Identify which cell holds the provided text, then report its [x, y] central coordinate. 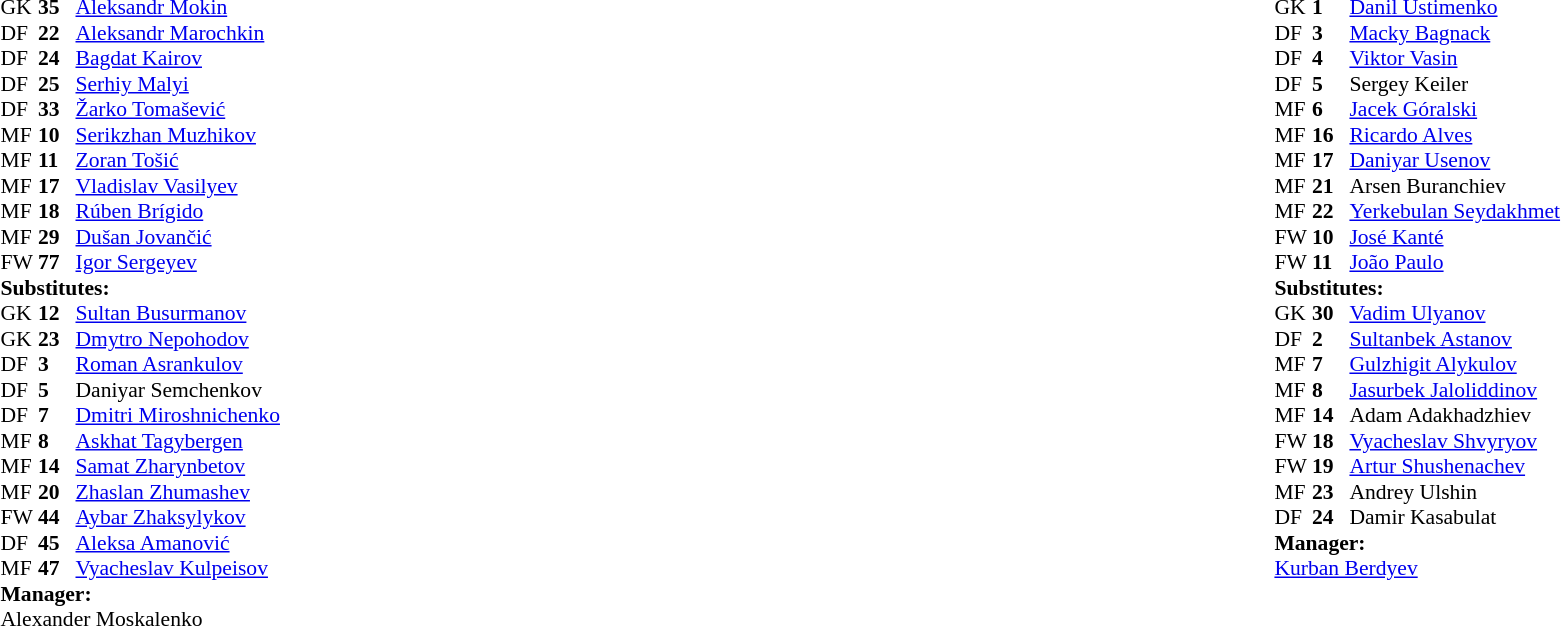
Zoran Tošić [178, 161]
Serhiy Malyi [178, 84]
29 [57, 237]
21 [1331, 186]
Bagdat Kairov [178, 59]
Samat Zharynbetov [178, 467]
Igor Sergeyev [178, 263]
44 [57, 517]
Adam Adakhadzhiev [1454, 415]
Dmitri Miroshnichenko [178, 415]
Jacek Góralski [1454, 109]
Serikzhan Muzhikov [178, 135]
Dmytro Nepohodov [178, 339]
33 [57, 109]
25 [57, 84]
12 [57, 313]
Damir Kasabulat [1454, 517]
Aleksandr Marochkin [178, 33]
6 [1331, 109]
Daniyar Semchenkov [178, 390]
Vladislav Vasilyev [178, 186]
Roman Asrankulov [178, 365]
Ricardo Alves [1454, 135]
João Paulo [1454, 263]
Vadim Ulyanov [1454, 313]
Askhat Tagybergen [178, 441]
Macky Bagnack [1454, 33]
19 [1331, 467]
Aleksa Amanović [178, 543]
Sultanbek Astanov [1454, 339]
30 [1331, 313]
Daniyar Usenov [1454, 161]
José Kanté [1454, 237]
47 [57, 569]
Arsen Buranchiev [1454, 186]
4 [1331, 59]
Vyacheslav Shvyryov [1454, 441]
Sultan Busurmanov [178, 313]
45 [57, 543]
Žarko Tomašević [178, 109]
Gulzhigit Alykulov [1454, 365]
Kurban Berdyev [1417, 569]
2 [1331, 339]
Aybar Zhaksylykov [178, 517]
Dušan Jovančić [178, 237]
Vyacheslav Kulpeisov [178, 569]
Jasurbek Jaloliddinov [1454, 390]
77 [57, 263]
Rúben Brígido [178, 211]
Artur Shushenachev [1454, 467]
Yerkebulan Seydakhmet [1454, 211]
Andrey Ulshin [1454, 492]
16 [1331, 135]
Sergey Keiler [1454, 84]
Viktor Vasin [1454, 59]
20 [57, 492]
Zhaslan Zhumashev [178, 492]
